Return [x, y] of the center of cell containing provided text 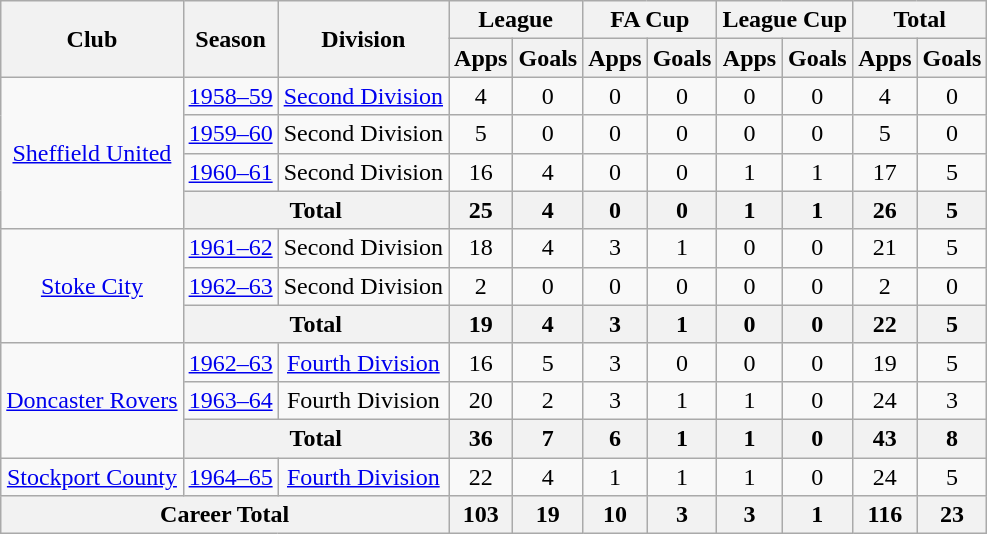
18 [481, 248]
1963–64 [230, 400]
Division [363, 39]
23 [952, 515]
Club [92, 39]
21 [885, 248]
6 [615, 438]
7 [548, 438]
1960–61 [230, 172]
Stockport County [92, 477]
8 [952, 438]
Sheffield United [92, 153]
League [516, 20]
17 [885, 172]
1958–59 [230, 96]
1959–60 [230, 134]
1964–65 [230, 477]
Doncaster Rovers [92, 400]
Season [230, 39]
Career Total [225, 515]
25 [481, 210]
20 [481, 400]
26 [885, 210]
FA Cup [650, 20]
League Cup [785, 20]
10 [615, 515]
1961–62 [230, 248]
116 [885, 515]
Stoke City [92, 286]
103 [481, 515]
43 [885, 438]
36 [481, 438]
